Find where the given text appears and provide that cell's center as [x, y] coordinate. 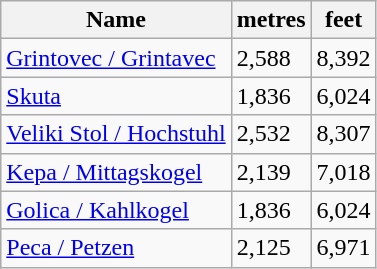
Veliki Stol / Hochstuhl [116, 134]
Skuta [116, 96]
6,971 [344, 248]
Golica / Kahlkogel [116, 210]
Peca / Petzen [116, 248]
8,307 [344, 134]
2,532 [271, 134]
Name [116, 20]
Kepa / Mittagskogel [116, 172]
8,392 [344, 58]
7,018 [344, 172]
2,139 [271, 172]
metres [271, 20]
2,125 [271, 248]
Grintovec / Grintavec [116, 58]
2,588 [271, 58]
feet [344, 20]
